Provide the [x, y] coordinate of the cell's center where the given text is located.  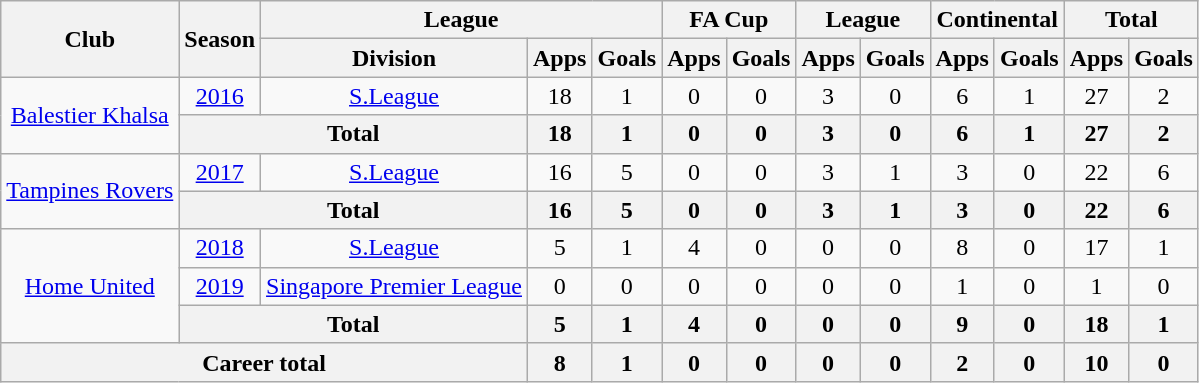
9 [962, 324]
Division [394, 58]
17 [1096, 248]
Club [90, 39]
Home United [90, 286]
10 [1096, 362]
2019 [220, 286]
2016 [220, 96]
2017 [220, 172]
Career total [264, 362]
Season [220, 39]
Continental [997, 20]
FA Cup [729, 20]
Tampines Rovers [90, 191]
2018 [220, 248]
Balestier Khalsa [90, 115]
Singapore Premier League [394, 286]
